Scan for the cell matching the given text and deliver its [x, y] coordinate at center. 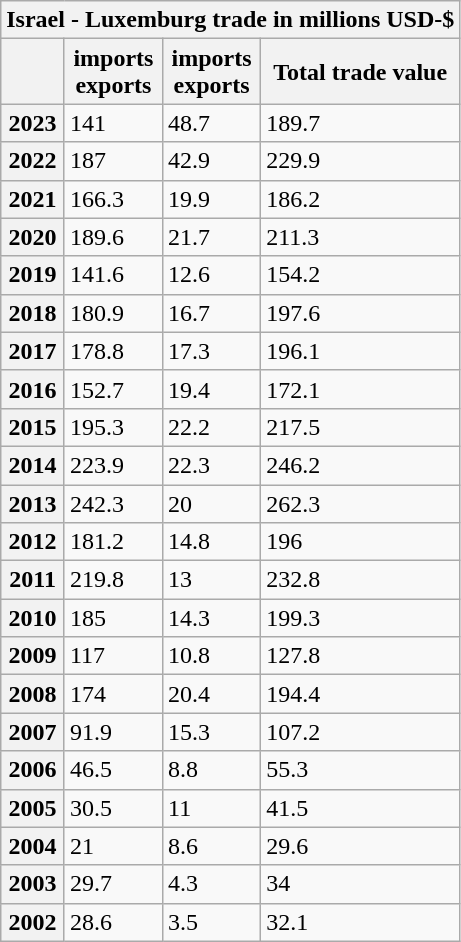
14.3 [211, 618]
117 [113, 656]
12.6 [211, 275]
152.7 [113, 389]
141.6 [113, 275]
22.2 [211, 427]
8.8 [211, 770]
2015 [33, 427]
91.9 [113, 732]
2002 [33, 922]
2014 [33, 465]
30.5 [113, 808]
29.7 [113, 884]
166.3 [113, 199]
2022 [33, 161]
55.3 [360, 770]
262.3 [360, 503]
16.7 [211, 313]
174 [113, 694]
Israel - Luxemburg trade in millions USD-$ [230, 20]
223.9 [113, 465]
42.9 [211, 161]
19.4 [211, 389]
178.8 [113, 351]
186.2 [360, 199]
2010 [33, 618]
127.8 [360, 656]
246.2 [360, 465]
10.8 [211, 656]
2005 [33, 808]
2023 [33, 123]
13 [211, 580]
195.3 [113, 427]
199.3 [360, 618]
219.8 [113, 580]
197.6 [360, 313]
21 [113, 846]
21.7 [211, 237]
217.5 [360, 427]
2017 [33, 351]
17.3 [211, 351]
20 [211, 503]
189.7 [360, 123]
2004 [33, 846]
2013 [33, 503]
2021 [33, 199]
2007 [33, 732]
172.1 [360, 389]
28.6 [113, 922]
2020 [33, 237]
8.6 [211, 846]
11 [211, 808]
187 [113, 161]
196 [360, 542]
46.5 [113, 770]
2008 [33, 694]
32.1 [360, 922]
107.2 [360, 732]
2011 [33, 580]
2016 [33, 389]
2012 [33, 542]
181.2 [113, 542]
180.9 [113, 313]
194.4 [360, 694]
185 [113, 618]
2019 [33, 275]
2006 [33, 770]
211.3 [360, 237]
14.8 [211, 542]
34 [360, 884]
141 [113, 123]
2018 [33, 313]
15.3 [211, 732]
4.3 [211, 884]
2003 [33, 884]
22.3 [211, 465]
196.1 [360, 351]
19.9 [211, 199]
41.5 [360, 808]
48.7 [211, 123]
232.8 [360, 580]
154.2 [360, 275]
189.6 [113, 237]
20.4 [211, 694]
242.3 [113, 503]
Total trade value [360, 72]
229.9 [360, 161]
2009 [33, 656]
3.5 [211, 922]
29.6 [360, 846]
